Extract the (x, y) coordinate from the center of the cell holding the provided text.  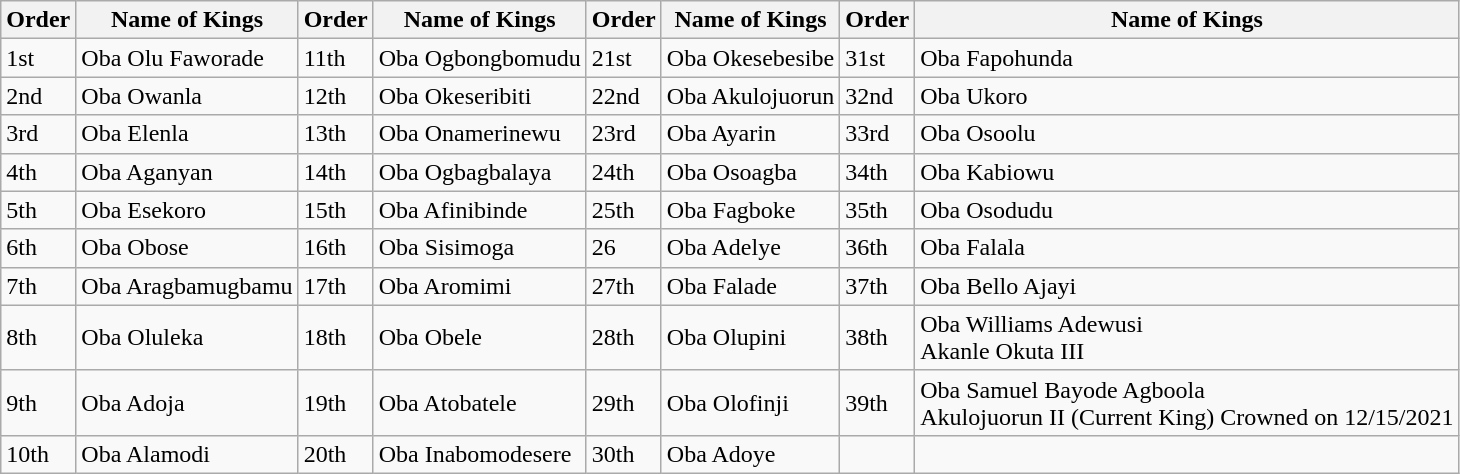
10th (38, 454)
24th (624, 172)
Oba Afinibinde (480, 210)
Oba Okesebesibe (750, 58)
Oba Aganyan (187, 172)
14th (336, 172)
Oba Olofinji (750, 402)
16th (336, 248)
Oba Samuel Bayode AgboolaAkulojuorun II (Current King) Crowned on 12/15/2021 (1187, 402)
Oba Adelye (750, 248)
Oba Inabomodesere (480, 454)
Oba Osodudu (1187, 210)
28th (624, 338)
Oba Bello Ajayi (1187, 286)
Oba Alamodi (187, 454)
20th (336, 454)
Oba Ogbagbalaya (480, 172)
9th (38, 402)
36th (878, 248)
12th (336, 96)
11th (336, 58)
6th (38, 248)
Oba Olupini (750, 338)
Oba Kabiowu (1187, 172)
Oba Akulojuorun (750, 96)
Oba Elenla (187, 134)
35th (878, 210)
Oba Atobatele (480, 402)
23rd (624, 134)
Oba Adoja (187, 402)
2nd (38, 96)
7th (38, 286)
8th (38, 338)
37th (878, 286)
5th (38, 210)
30th (624, 454)
Oba Onamerinewu (480, 134)
38th (878, 338)
21st (624, 58)
Oba Sisimoga (480, 248)
Oba Ukoro (1187, 96)
33rd (878, 134)
Oba Aromimi (480, 286)
Oba Obose (187, 248)
29th (624, 402)
15th (336, 210)
31st (878, 58)
34th (878, 172)
4th (38, 172)
22nd (624, 96)
32nd (878, 96)
Oba Okeseribiti (480, 96)
17th (336, 286)
3rd (38, 134)
13th (336, 134)
Oba Olu Faworade (187, 58)
Oba Falade (750, 286)
Oba Esekoro (187, 210)
Oba Obele (480, 338)
39th (878, 402)
1st (38, 58)
Oba Fapohunda (1187, 58)
Oba Owanla (187, 96)
19th (336, 402)
Oba Falala (1187, 248)
18th (336, 338)
Oba Oluleka (187, 338)
Oba Fagboke (750, 210)
Oba Adoye (750, 454)
Oba Aragbamugbamu (187, 286)
Oba Williams AdewusiAkanle Okuta III (1187, 338)
Oba Ogbongbomudu (480, 58)
25th (624, 210)
Oba Osoagba (750, 172)
27th (624, 286)
Oba Ayarin (750, 134)
Oba Osoolu (1187, 134)
26 (624, 248)
